Determine the [x, y] coordinate at the center of the cell enclosing the given text.  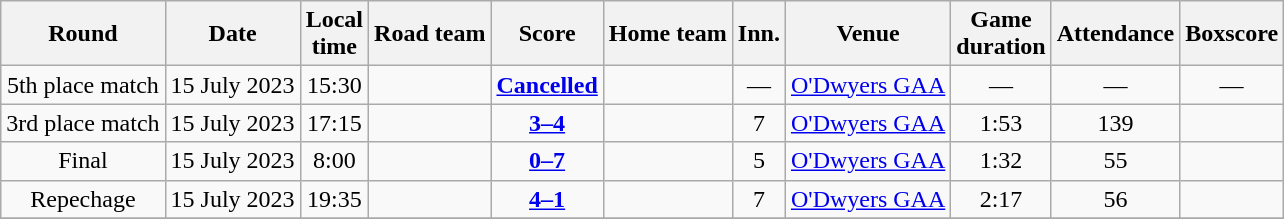
139 [1115, 123]
Cancelled [547, 85]
Final [83, 161]
4–1 [547, 199]
5th place match [83, 85]
Score [547, 34]
Localtime [334, 34]
Home team [668, 34]
Date [232, 34]
2:17 [1001, 199]
1:53 [1001, 123]
3–4 [547, 123]
3rd place match [83, 123]
Gameduration [1001, 34]
5 [758, 161]
1:32 [1001, 161]
19:35 [334, 199]
Venue [868, 34]
Round [83, 34]
Inn. [758, 34]
15:30 [334, 85]
56 [1115, 199]
55 [1115, 161]
17:15 [334, 123]
8:00 [334, 161]
0–7 [547, 161]
Boxscore [1232, 34]
Repechage [83, 199]
Attendance [1115, 34]
Road team [430, 34]
